Capture the cell that displays the provided text and extract its (X, Y) central coordinate. 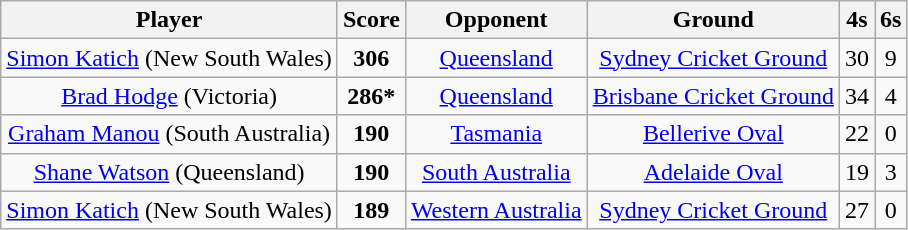
27 (856, 210)
Player (170, 20)
9 (891, 58)
34 (856, 96)
Opponent (496, 20)
22 (856, 134)
Score (371, 20)
Tasmania (496, 134)
3 (891, 172)
South Australia (496, 172)
Brad Hodge (Victoria) (170, 96)
286* (371, 96)
Ground (713, 20)
30 (856, 58)
4 (891, 96)
Brisbane Cricket Ground (713, 96)
4s (856, 20)
Graham Manou (South Australia) (170, 134)
189 (371, 210)
Adelaide Oval (713, 172)
19 (856, 172)
6s (891, 20)
Bellerive Oval (713, 134)
306 (371, 58)
Western Australia (496, 210)
Shane Watson (Queensland) (170, 172)
